Provide the [X, Y] coordinate of the cell's center where the given text is located.  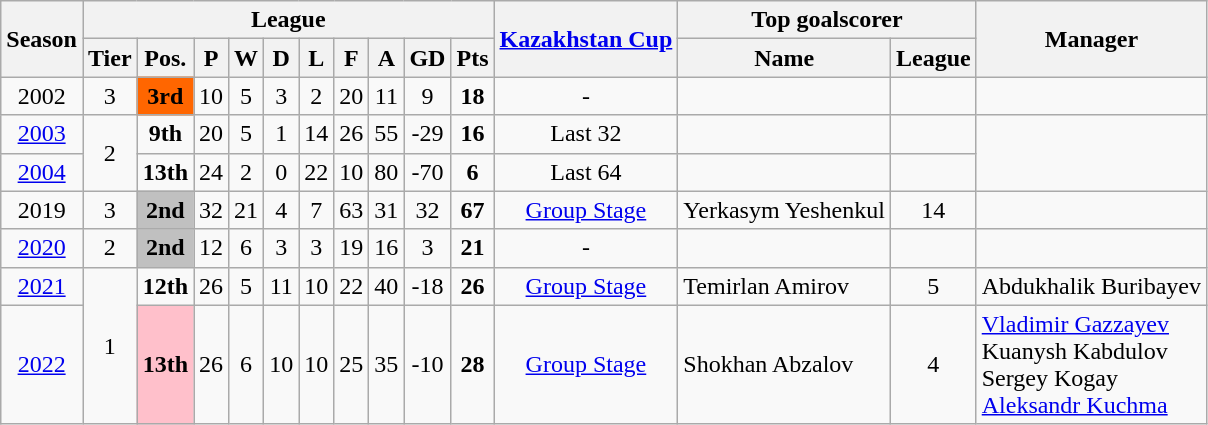
2019 [42, 210]
2021 [42, 286]
Season [42, 39]
D [282, 58]
Manager [1091, 39]
24 [212, 172]
19 [352, 248]
18 [472, 96]
9 [428, 96]
-70 [428, 172]
Pts [472, 58]
7 [316, 210]
Temirlan Amirov [784, 286]
25 [352, 364]
12 [212, 248]
2002 [42, 96]
0 [282, 172]
2003 [42, 134]
Last 32 [586, 134]
35 [386, 364]
2022 [42, 364]
55 [386, 134]
Abdukhalik Buribayev [1091, 286]
40 [386, 286]
Kazakhstan Cup [586, 39]
W [246, 58]
GD [428, 58]
67 [472, 210]
-18 [428, 286]
F [352, 58]
P [212, 58]
12th [165, 286]
-29 [428, 134]
A [386, 58]
28 [472, 364]
31 [386, 210]
Shokhan Abzalov [784, 364]
Name [784, 58]
L [316, 58]
3rd [165, 96]
Yerkasym Yeshenkul [784, 210]
Pos. [165, 58]
Vladimir Gazzayev Kuanysh Kabdulov Sergey Kogay Aleksandr Kuchma [1091, 364]
9th [165, 134]
Top goalscorer [827, 20]
Last 64 [586, 172]
-10 [428, 364]
2004 [42, 172]
80 [386, 172]
Tier [110, 58]
63 [352, 210]
2020 [42, 248]
